Provide the (x, y) coordinate of the cell's center where the given text is located.  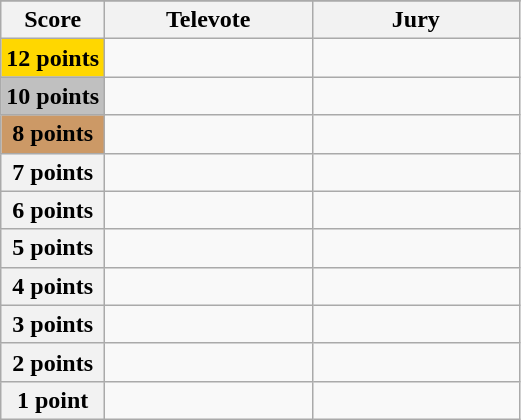
8 points (53, 134)
4 points (53, 286)
5 points (53, 248)
6 points (53, 210)
Televote (209, 20)
10 points (53, 96)
Score (53, 20)
12 points (53, 58)
3 points (53, 324)
7 points (53, 172)
2 points (53, 362)
Jury (416, 20)
1 point (53, 400)
